Detect which cell encompasses the target text, then output its [X, Y] center coordinate. 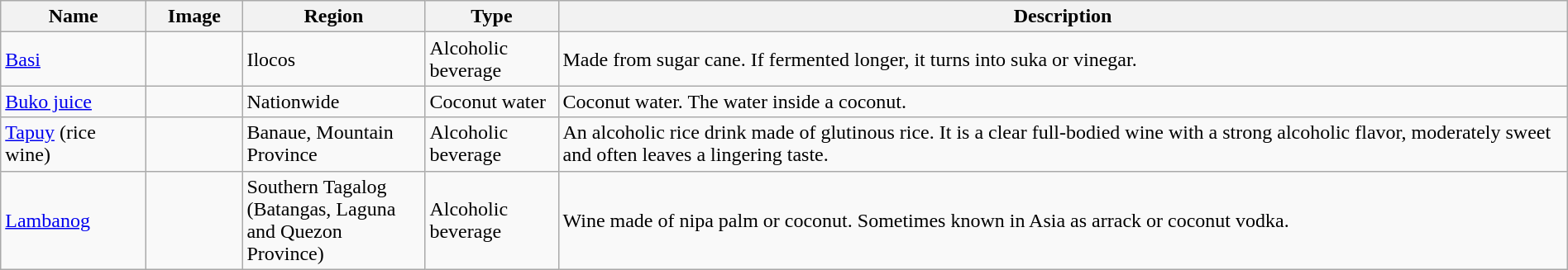
Coconut water. The water inside a coconut. [1063, 102]
Ilocos [334, 59]
Region [334, 17]
Southern Tagalog (Batangas, Laguna and Quezon Province) [334, 220]
Nationwide [334, 102]
Buko juice [74, 102]
Made from sugar cane. If fermented longer, it turns into suka or vinegar. [1063, 59]
Lambanog [74, 220]
Basi [74, 59]
Description [1063, 17]
Name [74, 17]
Coconut water [491, 102]
Wine made of nipa palm or coconut. Sometimes known in Asia as arrack or coconut vodka. [1063, 220]
Type [491, 17]
Tapuy (rice wine) [74, 144]
Banaue, Mountain Province [334, 144]
Image [194, 17]
